Capture the cell that displays the provided text and extract its (X, Y) central coordinate. 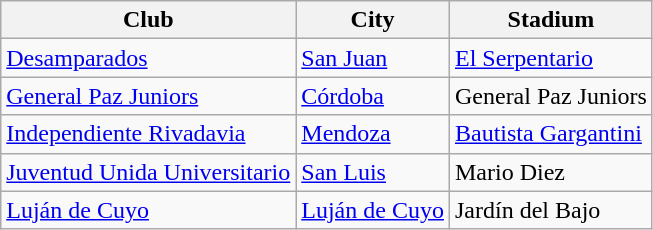
Jardín del Bajo (550, 210)
Córdoba (373, 96)
Mendoza (373, 134)
El Serpentario (550, 58)
Juventud Unida Universitario (148, 172)
Independiente Rivadavia (148, 134)
San Juan (373, 58)
Desamparados (148, 58)
Club (148, 20)
Stadium (550, 20)
San Luis (373, 172)
Mario Diez (550, 172)
City (373, 20)
Bautista Gargantini (550, 134)
